Determine the [X, Y] coordinate at the center of the cell enclosing the given text.  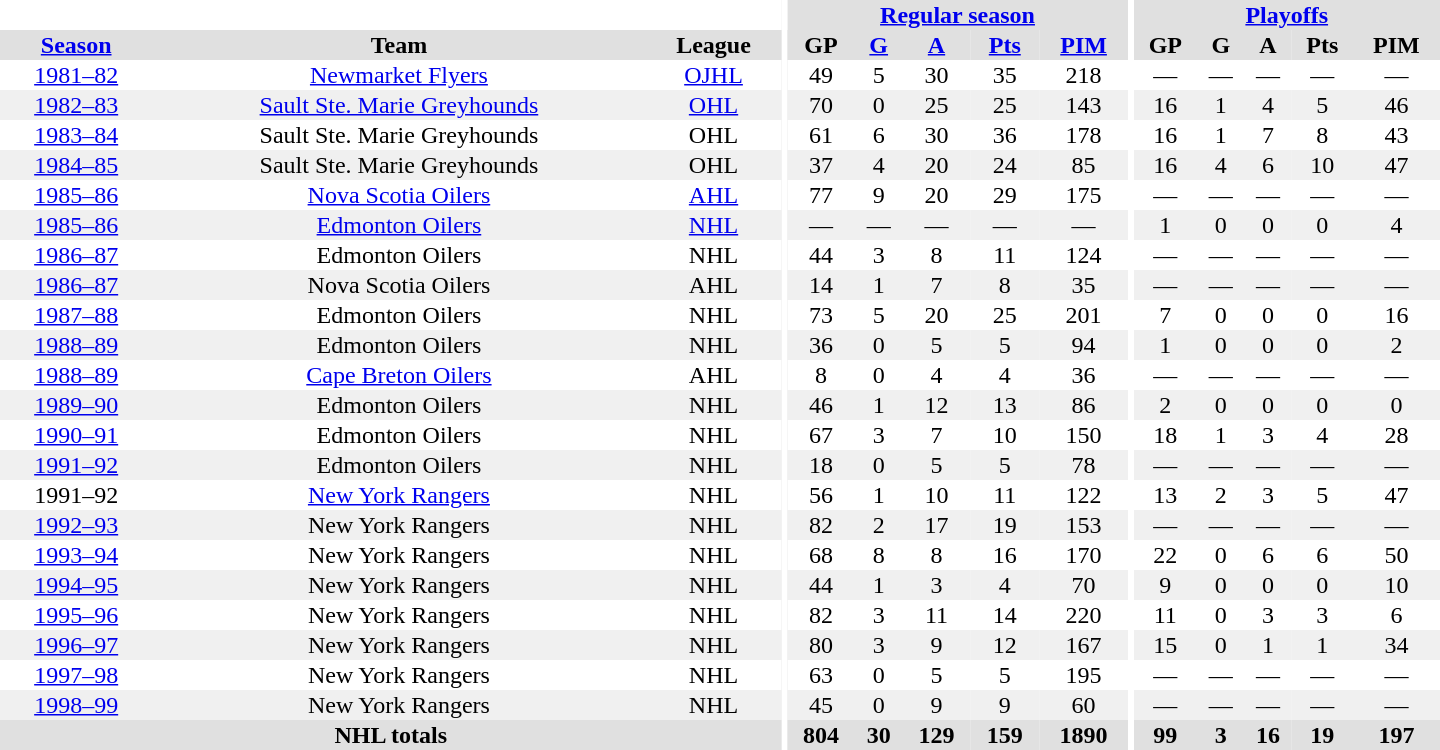
1997–98 [76, 675]
37 [821, 165]
1995–96 [76, 615]
122 [1084, 495]
60 [1084, 705]
94 [1084, 345]
68 [821, 555]
67 [821, 435]
73 [821, 315]
Newmarket Flyers [398, 75]
OJHL [714, 75]
1989–90 [76, 405]
143 [1084, 105]
1890 [1084, 735]
49 [821, 75]
Regular season [958, 15]
150 [1084, 435]
80 [821, 645]
1983–84 [76, 135]
197 [1396, 735]
34 [1396, 645]
28 [1396, 435]
1996–97 [76, 645]
Playoffs [1286, 15]
218 [1084, 75]
15 [1165, 645]
159 [1005, 735]
78 [1084, 465]
22 [1165, 555]
99 [1165, 735]
Cape Breton Oilers [398, 375]
1981–82 [76, 75]
Team [398, 45]
178 [1084, 135]
League [714, 45]
220 [1084, 615]
77 [821, 195]
61 [821, 135]
56 [821, 495]
1998–99 [76, 705]
85 [1084, 165]
86 [1084, 405]
50 [1396, 555]
NHL totals [391, 735]
1987–88 [76, 315]
45 [821, 705]
153 [1084, 525]
195 [1084, 675]
201 [1084, 315]
17 [936, 525]
124 [1084, 255]
Season [76, 45]
1994–95 [76, 585]
129 [936, 735]
63 [821, 675]
24 [1005, 165]
804 [821, 735]
1993–94 [76, 555]
1984–85 [76, 165]
43 [1396, 135]
29 [1005, 195]
170 [1084, 555]
1982–83 [76, 105]
167 [1084, 645]
175 [1084, 195]
1990–91 [76, 435]
1992–93 [76, 525]
